From the cell containing the given text, extract its center point as (x, y) coordinate. 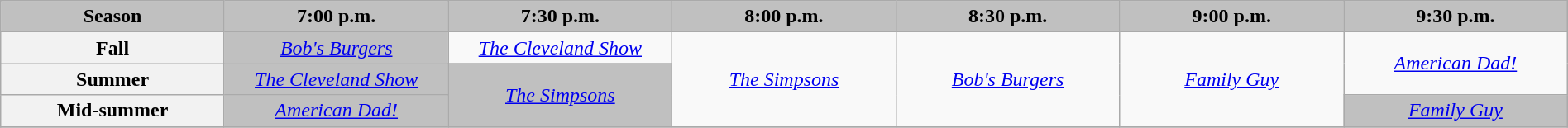
Fall (112, 48)
9:30 p.m. (1456, 17)
Season (112, 17)
9:00 p.m. (1232, 17)
8:00 p.m. (784, 17)
7:30 p.m. (561, 17)
8:30 p.m. (1007, 17)
Mid-summer (112, 111)
Summer (112, 79)
7:00 p.m. (336, 17)
